Locate the cell with the specified text and output its [x, y] center coordinate. 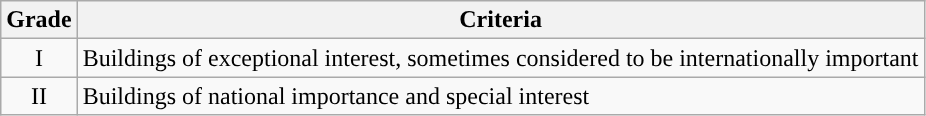
II [39, 96]
Criteria [500, 20]
I [39, 58]
Buildings of exceptional interest, sometimes considered to be internationally important [500, 58]
Buildings of national importance and special interest [500, 96]
Grade [39, 20]
